Find where the given text appears and provide that cell's center as [X, Y] coordinate. 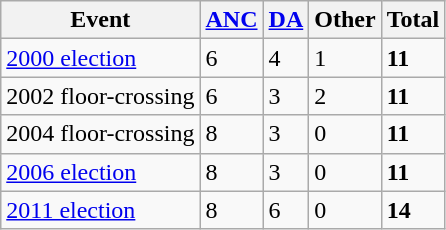
Event [100, 20]
Total [413, 20]
Other [345, 20]
2011 election [100, 210]
DA [286, 20]
1 [345, 58]
2006 election [100, 172]
2 [345, 96]
2004 floor-crossing [100, 134]
2002 floor-crossing [100, 96]
2000 election [100, 58]
14 [413, 210]
ANC [232, 20]
4 [286, 58]
